Determine the (x, y) coordinate at the center of the cell enclosing the given text.  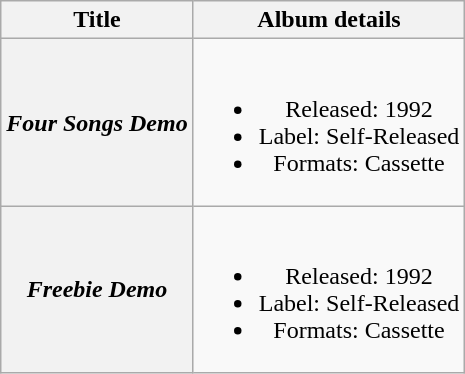
Title (97, 20)
Album details (329, 20)
Four Songs Demo (97, 122)
Freebie Demo (97, 290)
